Identify which cell holds the provided text, then report its [X, Y] central coordinate. 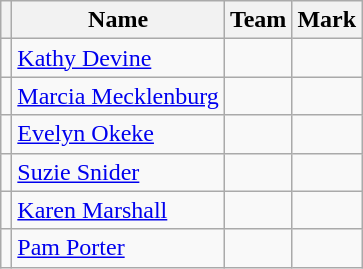
Pam Porter [118, 248]
Karen Marshall [118, 210]
Mark [327, 20]
Kathy Devine [118, 58]
Evelyn Okeke [118, 134]
Suzie Snider [118, 172]
Marcia Mecklenburg [118, 96]
Name [118, 20]
Team [258, 20]
